For the text-containing cell, return its midpoint in [X, Y] coordinate format. 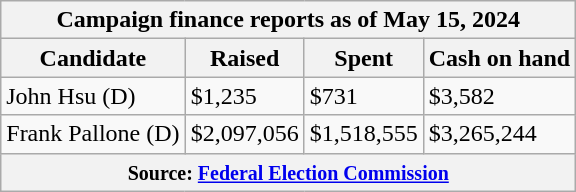
$2,097,056 [244, 134]
John Hsu (D) [93, 96]
Source: Federal Election Commission [288, 172]
$3,582 [499, 96]
Candidate [93, 58]
$1,518,555 [364, 134]
$3,265,244 [499, 134]
Cash on hand [499, 58]
Raised [244, 58]
$731 [364, 96]
Spent [364, 58]
$1,235 [244, 96]
Frank Pallone (D) [93, 134]
Campaign finance reports as of May 15, 2024 [288, 20]
